Detect which cell encompasses the target text, then output its (X, Y) center coordinate. 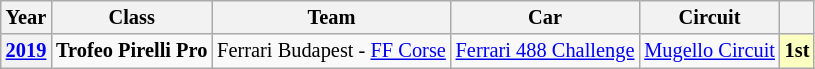
Ferrari 488 Challenge (546, 51)
Circuit (709, 17)
1st (798, 51)
Mugello Circuit (709, 51)
Car (546, 17)
Trofeo Pirelli Pro (132, 51)
Class (132, 17)
Ferrari Budapest - FF Corse (331, 51)
Year (26, 17)
Team (331, 17)
2019 (26, 51)
